Pinpoint the cell where the given text exists, returning its (x, y) midpoint coordinate. 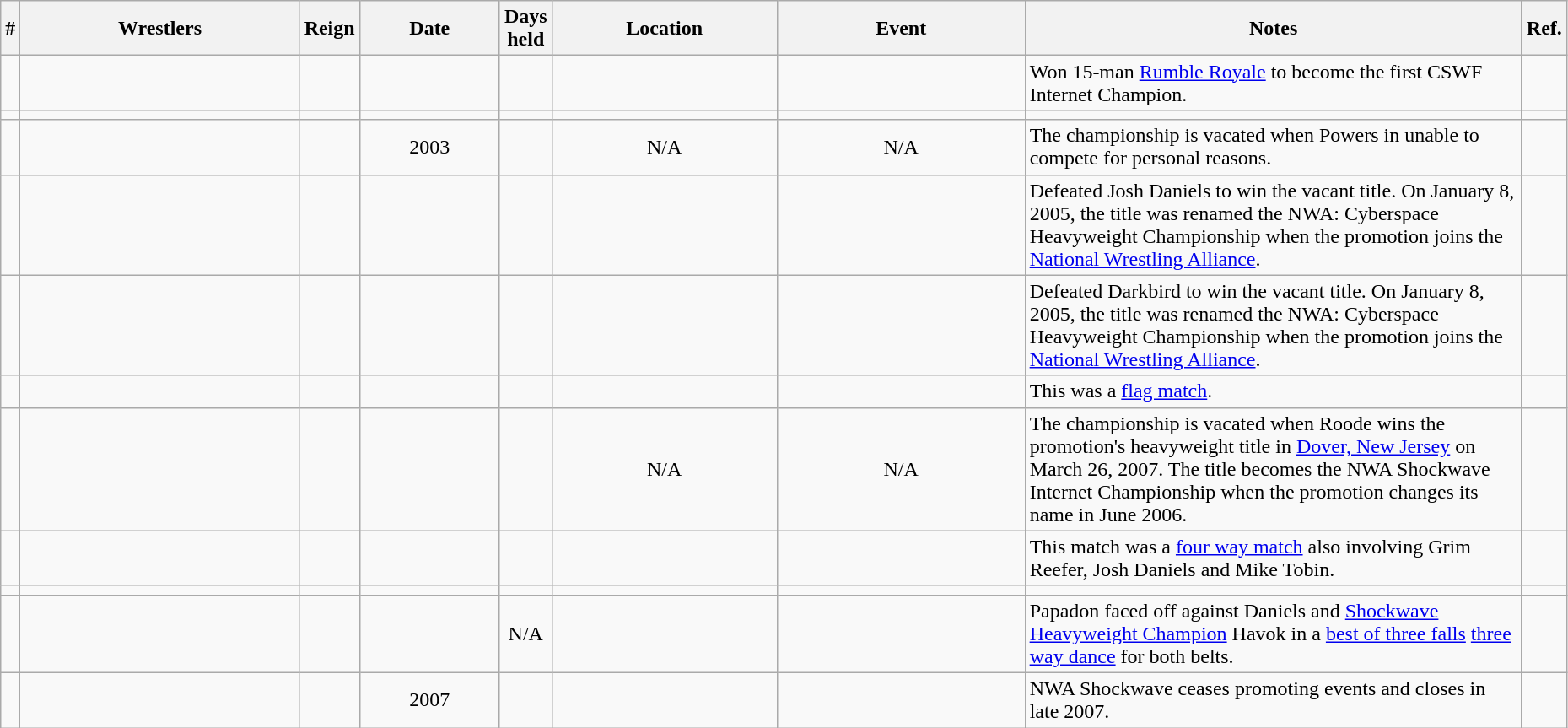
Ref. (1544, 29)
Daysheld (525, 29)
Location (665, 29)
Date (429, 29)
Papadon faced off against Daniels and Shockwave Heavyweight Champion Havok in a best of three falls three way dance for both belts. (1274, 634)
2003 (429, 147)
Wrestlers (160, 29)
Won 15-man Rumble Royale to become the first CSWF Internet Champion. (1274, 83)
The championship is vacated when Powers in unable to compete for personal reasons. (1274, 147)
Reign (329, 29)
This match was a four way match also involving Grim Reefer, Josh Daniels and Mike Tobin. (1274, 558)
2007 (429, 700)
This was a flag match. (1274, 391)
NWA Shockwave ceases promoting events and closes in late 2007. (1274, 700)
Event (901, 29)
Notes (1274, 29)
# (10, 29)
